Find where the given text appears and provide that cell's center as (x, y) coordinate. 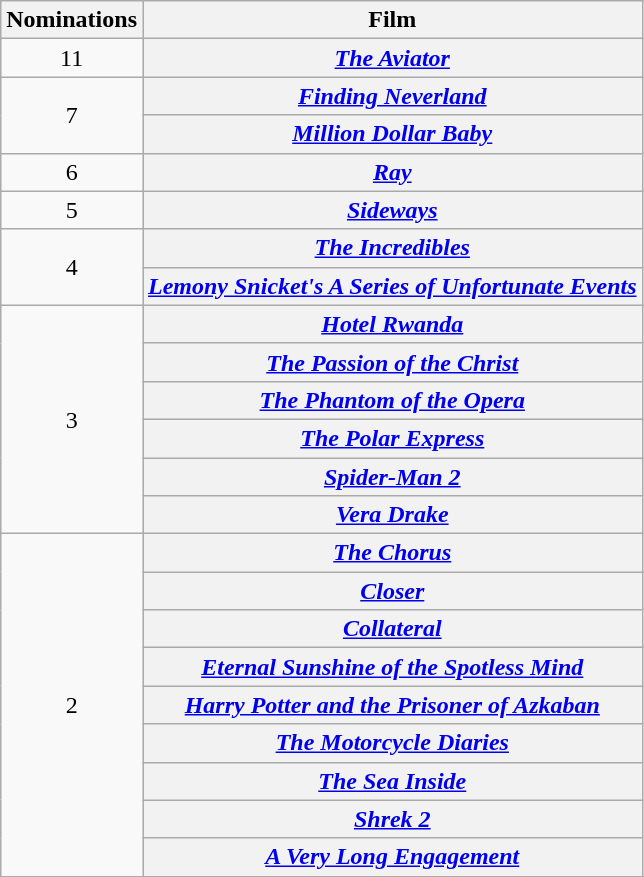
Harry Potter and the Prisoner of Azkaban (392, 705)
Sideways (392, 210)
6 (72, 172)
4 (72, 267)
2 (72, 706)
The Sea Inside (392, 781)
Collateral (392, 629)
Eternal Sunshine of the Spotless Mind (392, 667)
7 (72, 115)
Nominations (72, 20)
A Very Long Engagement (392, 857)
The Aviator (392, 58)
Hotel Rwanda (392, 324)
3 (72, 419)
Finding Neverland (392, 96)
Spider-Man 2 (392, 477)
Million Dollar Baby (392, 134)
Lemony Snicket's A Series of Unfortunate Events (392, 286)
The Motorcycle Diaries (392, 743)
The Incredibles (392, 248)
The Phantom of the Opera (392, 400)
The Polar Express (392, 438)
Vera Drake (392, 515)
5 (72, 210)
Film (392, 20)
Ray (392, 172)
The Chorus (392, 553)
Shrek 2 (392, 819)
11 (72, 58)
The Passion of the Christ (392, 362)
Closer (392, 591)
